For the text-containing cell, return its midpoint in (X, Y) coordinate format. 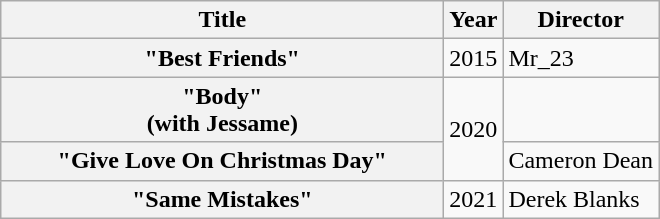
"Same Mistakes" (222, 199)
Director (581, 20)
2015 (474, 58)
Derek Blanks (581, 199)
Year (474, 20)
"Body" (with Jessame) (222, 110)
Mr_23 (581, 58)
"Give Love On Christmas Day" (222, 161)
2021 (474, 199)
Title (222, 20)
2020 (474, 128)
"Best Friends" (222, 58)
Cameron Dean (581, 161)
